Extract the (X, Y) coordinate from the center of the cell holding the provided text.  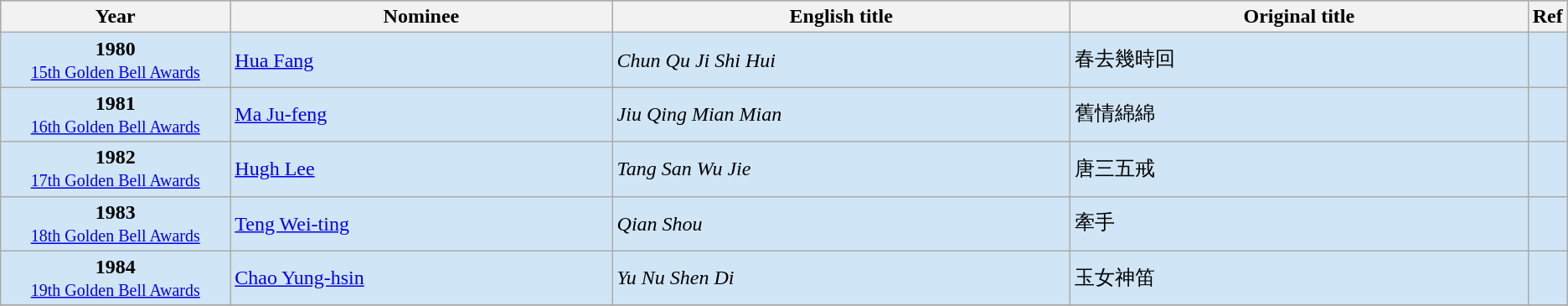
唐三五戒 (1298, 169)
1980 15th Golden Bell Awards (116, 60)
1981 16th Golden Bell Awards (116, 114)
Jiu Qing Mian Mian (841, 114)
1983 18th Golden Bell Awards (116, 223)
Year (116, 17)
Nominee (421, 17)
Qian Shou (841, 223)
玉女神笛 (1298, 278)
Chun Qu Ji Shi Hui (841, 60)
Teng Wei-ting (421, 223)
春去幾時回 (1298, 60)
Ma Ju-feng (421, 114)
Ref (1548, 17)
Tang San Wu Jie (841, 169)
1982 17th Golden Bell Awards (116, 169)
English title (841, 17)
舊情綿綿 (1298, 114)
Original title (1298, 17)
1984 19th Golden Bell Awards (116, 278)
Hua Fang (421, 60)
牽手 (1298, 223)
Yu Nu Shen Di (841, 278)
Hugh Lee (421, 169)
Chao Yung-hsin (421, 278)
